Return the [X, Y] coordinate for the center point of the cell that contains the specified text.  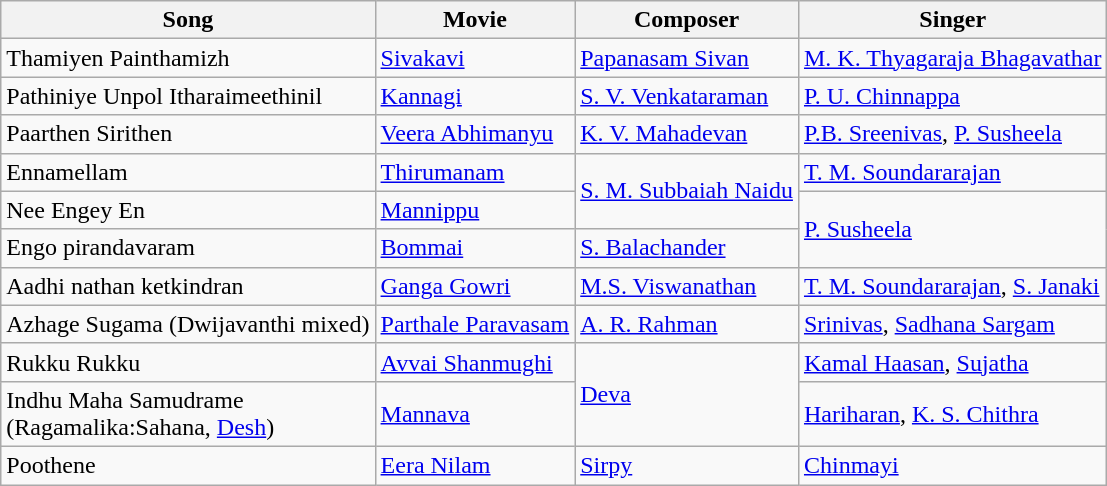
M.S. Viswanathan [687, 286]
P.B. Sreenivas, P. Susheela [952, 134]
Ennamellam [188, 172]
Kannagi [475, 96]
Chinmayi [952, 465]
Parthale Paravasam [475, 324]
Veera Abhimanyu [475, 134]
Pathiniye Unpol Itharaimeethinil [188, 96]
S. M. Subbaiah Naidu [687, 191]
Engo pirandavaram [188, 248]
Bommai [475, 248]
Movie [475, 20]
M. K. Thyagaraja Bhagavathar [952, 58]
Thirumanam [475, 172]
S. V. Venkataraman [687, 96]
K. V. Mahadevan [687, 134]
Papanasam Sivan [687, 58]
Singer [952, 20]
S. Balachander [687, 248]
Song [188, 20]
Nee Engey En [188, 210]
Srinivas, Sadhana Sargam [952, 324]
Hariharan, K. S. Chithra [952, 414]
Mannava [475, 414]
P. U. Chinnappa [952, 96]
A. R. Rahman [687, 324]
Paarthen Sirithen [188, 134]
Rukku Rukku [188, 362]
Sirpy [687, 465]
T. M. Soundararajan [952, 172]
P. Susheela [952, 229]
Deva [687, 394]
Avvai Shanmughi [475, 362]
Azhage Sugama (Dwijavanthi mixed) [188, 324]
Thamiyen Painthamizh [188, 58]
Poothene [188, 465]
Eera Nilam [475, 465]
Ganga Gowri [475, 286]
Mannippu [475, 210]
T. M. Soundararajan, S. Janaki [952, 286]
Kamal Haasan, Sujatha [952, 362]
Aadhi nathan ketkindran [188, 286]
Sivakavi [475, 58]
Indhu Maha Samudrame(Ragamalika:Sahana, Desh) [188, 414]
Composer [687, 20]
